From the cell containing the given text, extract its center point as [x, y] coordinate. 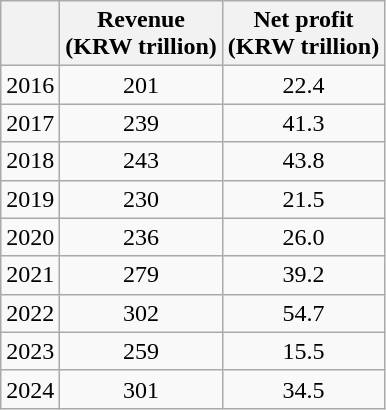
236 [141, 237]
201 [141, 85]
15.5 [303, 351]
302 [141, 313]
39.2 [303, 275]
2022 [30, 313]
Revenue(KRW trillion) [141, 34]
243 [141, 161]
2019 [30, 199]
21.5 [303, 199]
22.4 [303, 85]
239 [141, 123]
2021 [30, 275]
2020 [30, 237]
230 [141, 199]
2024 [30, 389]
279 [141, 275]
26.0 [303, 237]
2017 [30, 123]
2023 [30, 351]
43.8 [303, 161]
Net profit(KRW trillion) [303, 34]
34.5 [303, 389]
2016 [30, 85]
301 [141, 389]
41.3 [303, 123]
54.7 [303, 313]
259 [141, 351]
2018 [30, 161]
